Identify which cell holds the provided text, then report its [X, Y] central coordinate. 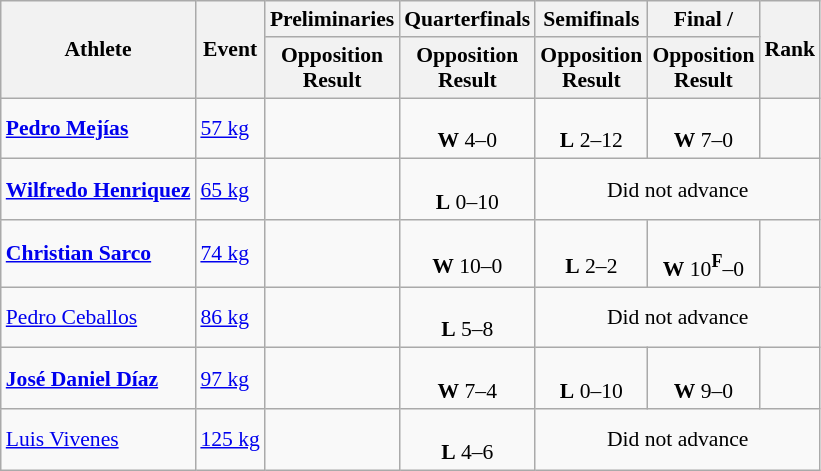
L 4–6 [467, 440]
Event [230, 50]
74 kg [230, 254]
Luis Vivenes [98, 440]
86 kg [230, 318]
W 10F–0 [703, 254]
W 7–4 [467, 378]
W 7–0 [703, 128]
W 9–0 [703, 378]
W 4–0 [467, 128]
125 kg [230, 440]
Rank [790, 50]
Athlete [98, 50]
L 2–2 [591, 254]
Quarterfinals [467, 19]
L 5–8 [467, 318]
65 kg [230, 190]
Wilfredo Henriquez [98, 190]
L 2–12 [591, 128]
57 kg [230, 128]
Pedro Ceballos [98, 318]
Preliminaries [332, 19]
José Daniel Díaz [98, 378]
Pedro Mejías [98, 128]
Christian Sarco [98, 254]
W 10–0 [467, 254]
Semifinals [591, 19]
Final / [703, 19]
97 kg [230, 378]
